Find where the given text appears and provide that cell's center as [x, y] coordinate. 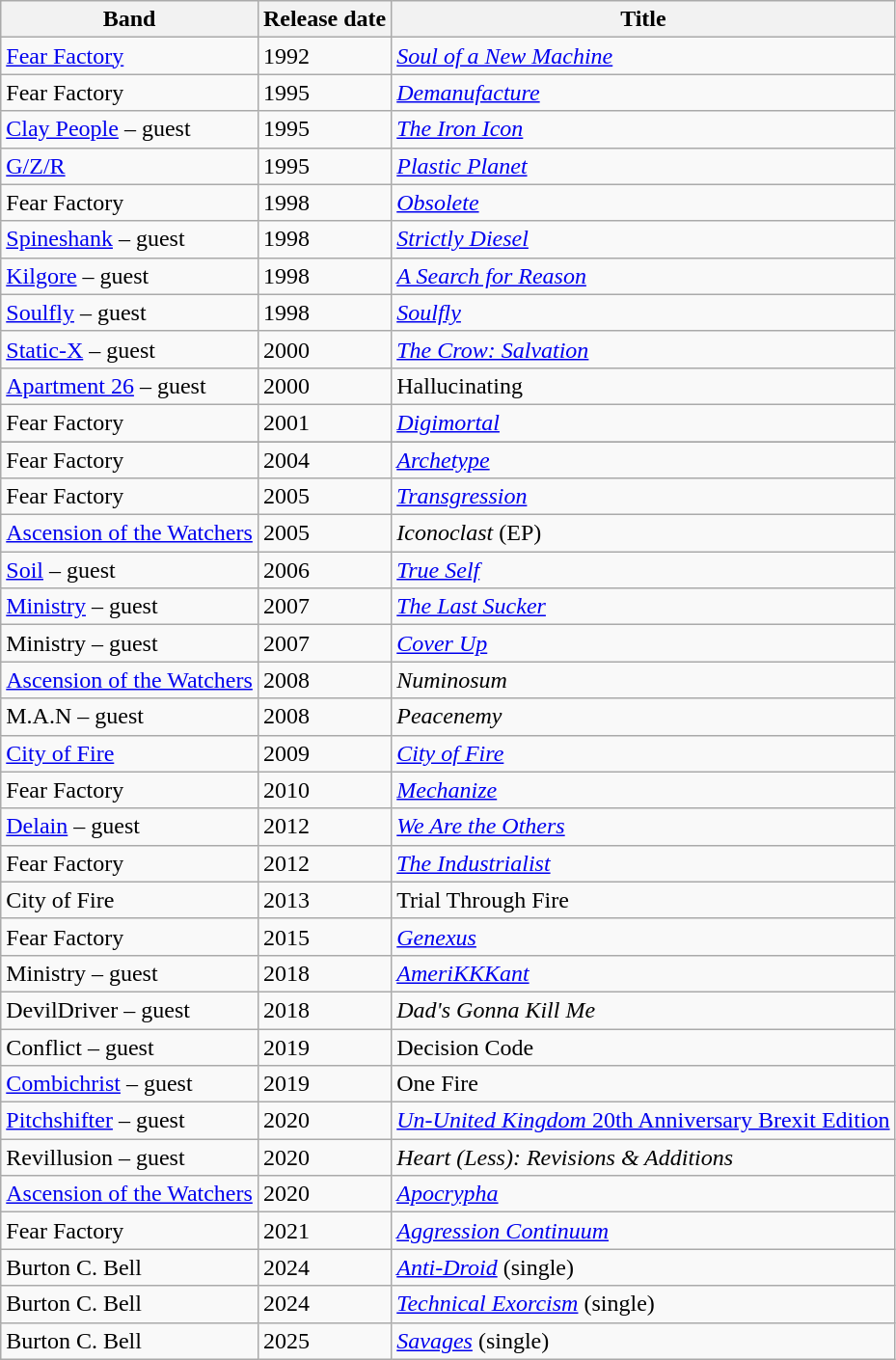
2001 [324, 422]
Iconoclast (EP) [643, 533]
Spineshank – guest [129, 239]
Cover Up [643, 643]
Title [643, 19]
Band [129, 19]
Numinosum [643, 680]
We Are the Others [643, 827]
M.A.N – guest [129, 717]
Transgression [643, 497]
Delain – guest [129, 827]
Heart (Less): Revisions & Additions [643, 1157]
DevilDriver – guest [129, 1010]
Hallucinating [643, 386]
The Iron Icon [643, 129]
Clay People – guest [129, 129]
Dad's Gonna Kill Me [643, 1010]
The Last Sucker [643, 607]
Soul of a New Machine [643, 56]
True Self [643, 570]
2021 [324, 1231]
2025 [324, 1341]
Soulfly – guest [129, 313]
1992 [324, 56]
Kilgore – guest [129, 276]
Apocrypha [643, 1194]
Un-United Kingdom 20th Anniversary Brexit Edition [643, 1121]
Pitchshifter – guest [129, 1121]
2006 [324, 570]
2004 [324, 460]
Peacenemy [643, 717]
The Crow: Salvation [643, 349]
Decision Code [643, 1047]
Archetype [643, 460]
Release date [324, 19]
Static-X – guest [129, 349]
Mechanize [643, 790]
One Fire [643, 1084]
2015 [324, 937]
Apartment 26 – guest [129, 386]
Soil – guest [129, 570]
2009 [324, 753]
Demanufacture [643, 93]
Digimortal [643, 422]
Obsolete [643, 203]
Soulfly [643, 313]
Combichrist – guest [129, 1084]
2013 [324, 900]
A Search for Reason [643, 276]
2010 [324, 790]
Revillusion – guest [129, 1157]
Savages (single) [643, 1341]
Strictly Diesel [643, 239]
The Industrialist [643, 863]
Technical Exorcism (single) [643, 1304]
G/Z/R [129, 166]
AmeriKKKant [643, 973]
Conflict – guest [129, 1047]
Genexus [643, 937]
Anti-Droid (single) [643, 1267]
Aggression Continuum [643, 1231]
Trial Through Fire [643, 900]
Plastic Planet [643, 166]
